Locate the cell with the specified text and output its (X, Y) center coordinate. 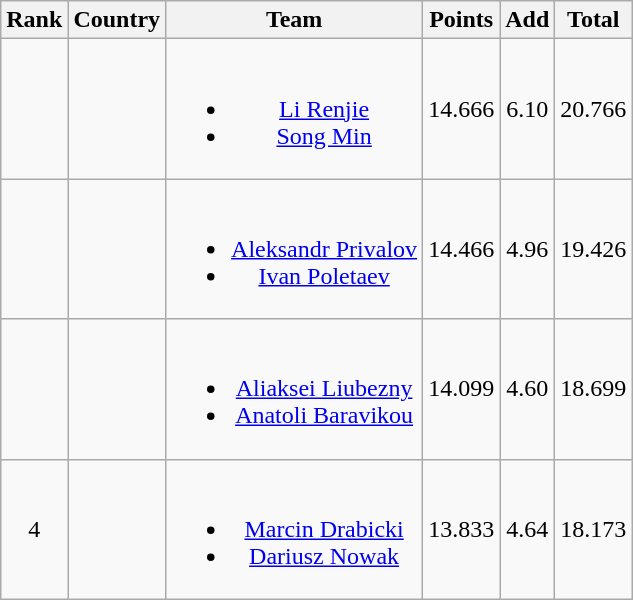
Total (594, 20)
13.833 (462, 529)
18.173 (594, 529)
Add (528, 20)
4 (34, 529)
4.64 (528, 529)
19.426 (594, 249)
4.96 (528, 249)
Team (294, 20)
4.60 (528, 389)
18.699 (594, 389)
Li RenjieSong Min (294, 109)
Points (462, 20)
14.466 (462, 249)
14.099 (462, 389)
Country (117, 20)
Aliaksei LiubeznyAnatoli Baravikou (294, 389)
Rank (34, 20)
Aleksandr PrivalovIvan Poletaev (294, 249)
20.766 (594, 109)
14.666 (462, 109)
6.10 (528, 109)
Marcin DrabickiDariusz Nowak (294, 529)
